Output the (X, Y) coordinate of the center of the cell containing the given text.  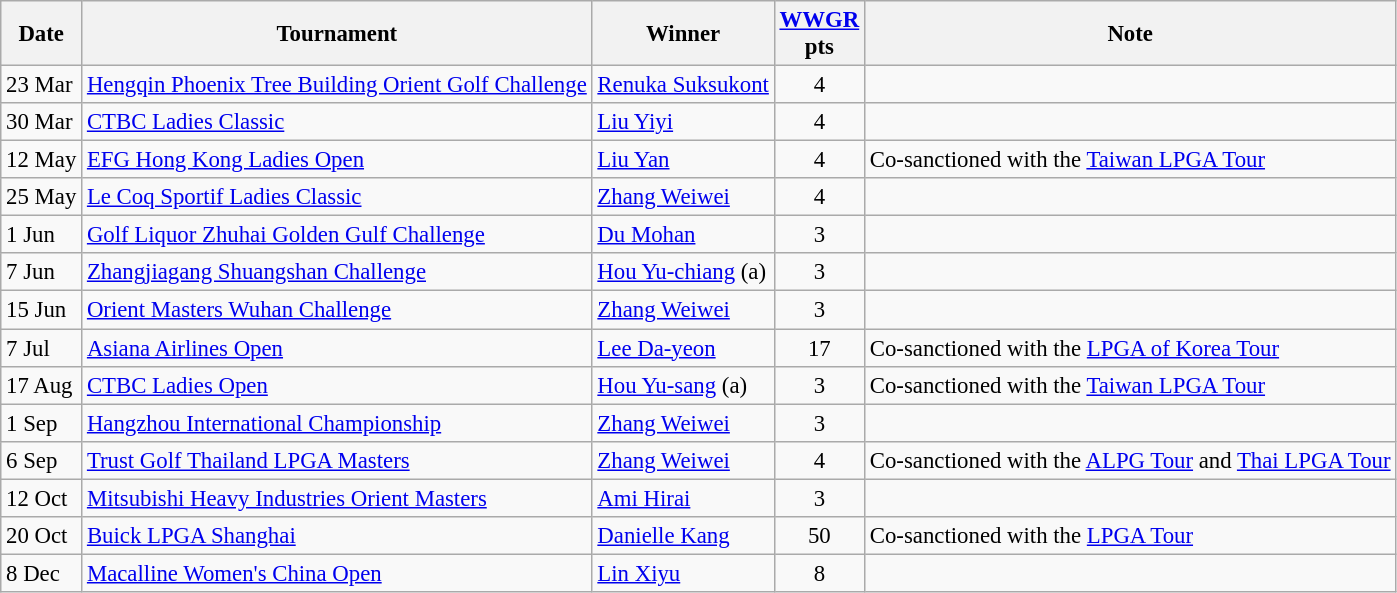
Hou Yu-chiang (a) (683, 273)
Co-sanctioned with the ALPG Tour and Thai LPGA Tour (1130, 460)
Co-sanctioned with the LPGA of Korea Tour (1130, 348)
Du Mohan (683, 235)
Renuka Suksukont (683, 85)
50 (819, 536)
Note (1130, 34)
Asiana Airlines Open (337, 348)
7 Jun (42, 273)
Buick LPGA Shanghai (337, 536)
6 Sep (42, 460)
Liu Yan (683, 160)
Mitsubishi Heavy Industries Orient Masters (337, 498)
12 May (42, 160)
Co-sanctioned with the LPGA Tour (1130, 536)
Liu Yiyi (683, 122)
8 Dec (42, 573)
20 Oct (42, 536)
12 Oct (42, 498)
Le Coq Sportif Ladies Classic (337, 197)
EFG Hong Kong Ladies Open (337, 160)
15 Jun (42, 310)
Hangzhou International Championship (337, 423)
CTBC Ladies Open (337, 385)
Zhangjiagang Shuangshan Challenge (337, 273)
Macalline Women's China Open (337, 573)
Ami Hirai (683, 498)
Trust Golf Thailand LPGA Masters (337, 460)
Golf Liquor Zhuhai Golden Gulf Challenge (337, 235)
1 Sep (42, 423)
Tournament (337, 34)
WWGRpts (819, 34)
Lee Da-yeon (683, 348)
Lin Xiyu (683, 573)
Orient Masters Wuhan Challenge (337, 310)
25 May (42, 197)
Hengqin Phoenix Tree Building Orient Golf Challenge (337, 85)
Winner (683, 34)
8 (819, 573)
Danielle Kang (683, 536)
23 Mar (42, 85)
Date (42, 34)
1 Jun (42, 235)
17 Aug (42, 385)
17 (819, 348)
Hou Yu-sang (a) (683, 385)
30 Mar (42, 122)
7 Jul (42, 348)
CTBC Ladies Classic (337, 122)
